Return the (X, Y) coordinate for the center point of the cell that contains the specified text.  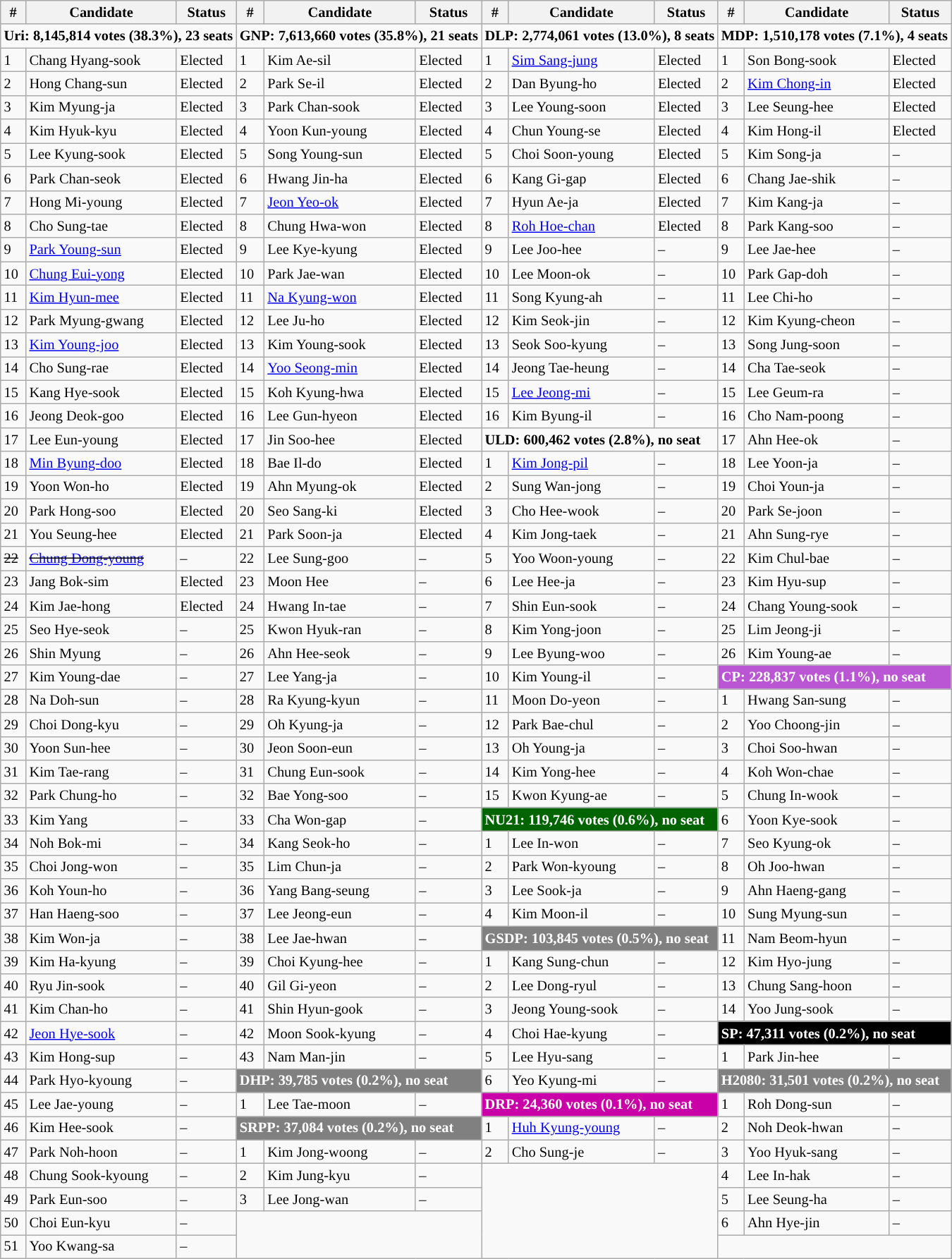
Chang Young-sook (817, 606)
50 (13, 1223)
Kim Moon-il (581, 914)
Park Young-sun (102, 250)
46 (13, 1128)
Kim Hyo-jung (817, 962)
Chang Hyang-sook (102, 60)
Yoon Kun-young (340, 131)
Lim Jeong-ji (817, 629)
Chun Young-se (581, 131)
Park Jae-wan (340, 274)
Lee Jong-wan (340, 1199)
Ra Kyung-kyun (340, 700)
Noh Bok-mi (102, 843)
Moon Hee (340, 582)
Sung Wan-jong (581, 487)
Kim Chul-bae (817, 558)
Kim Seok-jin (581, 321)
Shin Eun-sook (581, 606)
Park Noh-hoon (102, 1152)
Yoo Woon-young (581, 558)
DLP: 2,774,061 votes (13.0%), 8 seats (599, 36)
Chung In-wook (817, 796)
Lee Hyu-sang (581, 1057)
Koh Kyung-hwa (340, 392)
Han Haeng-soo (102, 914)
Yang Bang-seung (340, 891)
Dan Byung-ho (581, 83)
Park Myung-gwang (102, 321)
Hwang San-sung (817, 700)
MDP: 1,510,178 votes (7.1%), 4 seats (835, 36)
Choi Dong-kyu (102, 724)
Lee Eun-young (102, 439)
Kim Yang (102, 820)
Cho Nam-poong (817, 415)
Cho Hee-wook (581, 511)
Kim Song-ja (817, 154)
Chung Eun-sook (340, 772)
Seo Hye-seok (102, 629)
Park Chan-seok (102, 178)
Shin Hyun-gook (340, 1009)
Kwon Hyuk-ran (340, 629)
Kim Ae-sil (340, 60)
Kim Jong-taek (581, 535)
ULD: 600,462 votes (2.8%), no seat (599, 439)
Cha Tae-seok (817, 368)
Kang Hye-sook (102, 392)
Lee Chi-ho (817, 297)
Na Kyung-won (340, 297)
48 (13, 1176)
GSDP: 103,845 votes (0.5%), no seat (599, 938)
Park Eun-soo (102, 1199)
Lee Kye-kyung (340, 250)
Lee Yang-ja (340, 677)
Bae Il-do (340, 463)
Roh Dong-sun (817, 1105)
Hwang In-tae (340, 606)
Kim Ha-kyung (102, 962)
Jeon Yeo-ok (340, 202)
Lee Seung-ha (817, 1199)
Kim Jung-kyu (340, 1176)
Yeo Kyung-mi (581, 1081)
Lee Moon-ok (581, 274)
47 (13, 1152)
Kim Kyung-cheon (817, 321)
Kang Sung-chun (581, 962)
Hong Chang-sun (102, 83)
Choi Youn-ja (817, 487)
45 (13, 1105)
Hong Mi-young (102, 202)
Seo Kyung-ok (817, 843)
Park Chung-ho (102, 796)
Lee Ju-ho (340, 321)
SRPP: 37,084 votes (0.2%), no seat (359, 1128)
Lee Sung-goo (340, 558)
Sim Sang-jung (581, 60)
Nam Beom-hyun (817, 938)
Gil Gi-yeon (340, 985)
Kim Jong-woong (340, 1152)
Choi Eun-kyu (102, 1223)
Jang Bok-sim (102, 582)
Kang Seok-ho (340, 843)
Kim Yong-hee (581, 772)
CP: 228,837 votes (1.1%), no seat (835, 677)
Huh Kyung-young (581, 1128)
Koh Youn-ho (102, 891)
Choi Soon-young (581, 154)
Koh Won-chae (817, 772)
Lee In-hak (817, 1176)
Kim Chan-ho (102, 1009)
Ahn Haeng-gang (817, 891)
Yoo Hyuk-sang (817, 1152)
Seo Sang-ki (340, 511)
H2080: 31,501 votes (0.2%), no seat (835, 1081)
Song Jung-soon (817, 345)
Cho Sung-tae (102, 226)
Jeon Hye-sook (102, 1033)
Min Byung-doo (102, 463)
Kim Hong-il (817, 131)
Shin Myung (102, 653)
Lee Young-soon (581, 107)
Yoon Kye-sook (817, 820)
Jeon Soon-eun (340, 748)
Kim Hee-sook (102, 1128)
Lee Seung-hee (817, 107)
Park Kang-soo (817, 226)
Roh Hoe-chan (581, 226)
Kim Hyuk-kyu (102, 131)
Park Chan-sook (340, 107)
Jeong Deok-goo (102, 415)
DHP: 39,785 votes (0.2%), no seat (359, 1081)
Seok Soo-kyung (581, 345)
Park Jin-hee (817, 1057)
Chung Dong-young (102, 558)
Ahn Hee-ok (817, 439)
Kim Myung-ja (102, 107)
Lee Gun-hyeon (340, 415)
Lee Hee-ja (581, 582)
DRP: 24,360 votes (0.1%), no seat (599, 1105)
Sung Myung-sun (817, 914)
Yoon Won-ho (102, 487)
Kim Tae-rang (102, 772)
Kim Chong-in (817, 83)
Lee Kyung-sook (102, 154)
Son Bong-sook (817, 60)
Park Se-il (340, 83)
Kim Hong-sup (102, 1057)
Kim Young-il (581, 677)
Lee Geum-ra (817, 392)
Kim Won-ja (102, 938)
Yoo Choong-jin (817, 724)
Lee Joo-hee (581, 250)
Kim Young-sook (340, 345)
Choi Kyung-hee (340, 962)
Yoo Jung-sook (817, 1009)
Cha Won-gap (340, 820)
Lee Jae-hwan (340, 938)
Kim Hyu-sup (817, 582)
SP: 47,311 votes (0.2%), no seat (835, 1033)
Ahn Sung-rye (817, 535)
Kang Gi-gap (581, 178)
Kim Young-dae (102, 677)
Yoon Sun-hee (102, 748)
Uri: 8,145,814 votes (38.3%), 23 seats (118, 36)
Cho Sung-je (581, 1152)
Lee Jeong-mi (581, 392)
Jeong Young-sook (581, 1009)
Chung Sook-kyoung (102, 1176)
Chung Hwa-won (340, 226)
NU21: 119,746 votes (0.6%), no seat (599, 820)
Kim Kang-ja (817, 202)
Lee Jae-young (102, 1105)
Oh Joo-hwan (817, 867)
Yoo Seong-min (340, 368)
Oh Kyung-ja (340, 724)
Kim Hyun-mee (102, 297)
Song Kyung-ah (581, 297)
Moon Sook-kyung (340, 1033)
Lee Sook-ja (581, 891)
Ahn Myung-ok (340, 487)
Lee Dong-ryul (581, 985)
Lee Byung-woo (581, 653)
Ahn Hye-jin (817, 1223)
Park Soon-ja (340, 535)
Moon Do-yeon (581, 700)
Kwon Kyung-ae (581, 796)
Choi Soo-hwan (817, 748)
Park Won-kyoung (581, 867)
Yoo Kwang-sa (102, 1246)
Kim Byung-il (581, 415)
You Seung-hee (102, 535)
Nam Man-jin (340, 1057)
Park Hyo-kyoung (102, 1081)
Jin Soo-hee (340, 439)
Kim Jong-pil (581, 463)
Chang Jae-shik (817, 178)
Choi Jong-won (102, 867)
Park Gap-doh (817, 274)
Kim Young-ae (817, 653)
Kim Jae-hong (102, 606)
Park Bae-chul (581, 724)
Hwang Jin-ha (340, 178)
Chung Eui-yong (102, 274)
Lee Yoon-ja (817, 463)
49 (13, 1199)
Song Young-sun (340, 154)
Bae Yong-soo (340, 796)
Park Se-joon (817, 511)
Lee Tae-moon (340, 1105)
Chung Sang-hoon (817, 985)
Choi Hae-kyung (581, 1033)
51 (13, 1246)
44 (13, 1081)
Ryu Jin-sook (102, 985)
Park Hong-soo (102, 511)
Lee In-won (581, 843)
Na Doh-sun (102, 700)
Ahn Hee-seok (340, 653)
Noh Deok-hwan (817, 1128)
Kim Yong-joon (581, 629)
GNP: 7,613,660 votes (35.8%), 21 seats (359, 36)
Jeong Tae-heung (581, 368)
Hyun Ae-ja (581, 202)
Oh Young-ja (581, 748)
Kim Young-joo (102, 345)
Lee Jeong-eun (340, 914)
Lee Jae-hee (817, 250)
Lim Chun-ja (340, 867)
Cho Sung-rae (102, 368)
